Scan for the cell matching the given text and deliver its [x, y] coordinate at center. 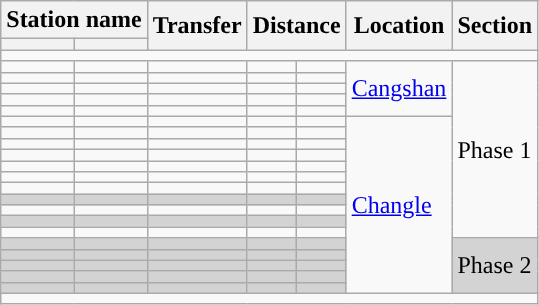
Changle [399, 204]
Distance [296, 26]
Cangshan [399, 88]
Phase 2 [495, 266]
Transfer [197, 26]
Section [495, 26]
Station name [74, 20]
Phase 1 [495, 150]
Location [399, 26]
